From the cell containing the given text, extract its center point as [X, Y] coordinate. 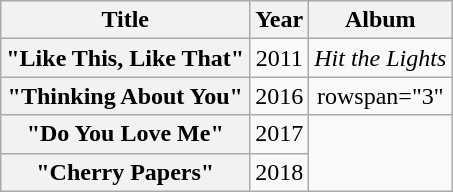
Title [126, 20]
Year [280, 20]
"Thinking About You" [126, 96]
2016 [280, 96]
Hit the Lights [380, 58]
2011 [280, 58]
Album [380, 20]
rowspan="3" [380, 96]
"Cherry Papers" [126, 172]
2018 [280, 172]
"Do You Love Me" [126, 134]
"Like This, Like That" [126, 58]
2017 [280, 134]
